Pinpoint the cell where the given text exists, returning its (x, y) midpoint coordinate. 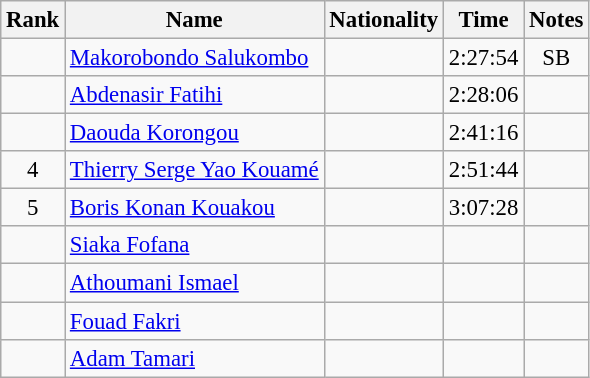
2:51:44 (483, 170)
SB (556, 58)
4 (33, 170)
Siaka Fofana (194, 245)
Time (483, 20)
Notes (556, 20)
Boris Konan Kouakou (194, 208)
Rank (33, 20)
2:27:54 (483, 58)
Thierry Serge Yao Kouamé (194, 170)
3:07:28 (483, 208)
Fouad Fakri (194, 321)
Daouda Korongou (194, 133)
5 (33, 208)
2:41:16 (483, 133)
Athoumani Ismael (194, 283)
2:28:06 (483, 95)
Makorobondo Salukombo (194, 58)
Abdenasir Fatihi (194, 95)
Name (194, 20)
Nationality (384, 20)
Adam Tamari (194, 358)
